Pinpoint the cell where the given text exists, returning its [X, Y] midpoint coordinate. 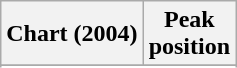
Chart (2004) [72, 34]
Peakposition [189, 34]
